For the text-containing cell, return its midpoint in (X, Y) coordinate format. 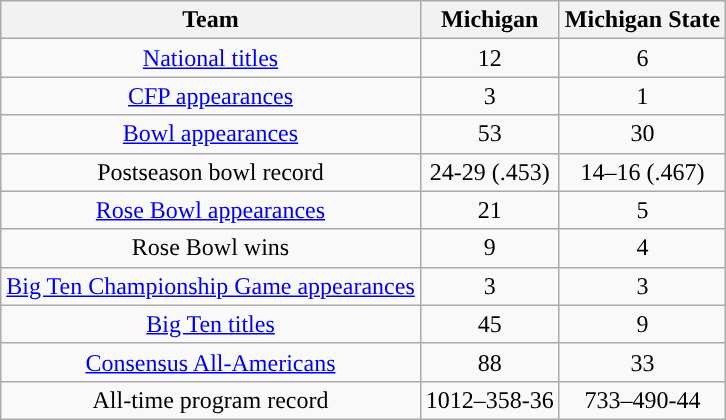
CFP appearances (211, 96)
24-29 (.453) (490, 172)
National titles (211, 58)
4 (642, 248)
Bowl appearances (211, 134)
14–16 (.467) (642, 172)
Big Ten titles (211, 324)
5 (642, 210)
Postseason bowl record (211, 172)
1 (642, 96)
88 (490, 362)
Rose Bowl appearances (211, 210)
30 (642, 134)
All-time program record (211, 400)
53 (490, 134)
Michigan (490, 20)
45 (490, 324)
12 (490, 58)
Rose Bowl wins (211, 248)
6 (642, 58)
1012–358-36 (490, 400)
33 (642, 362)
Consensus All-Americans (211, 362)
Michigan State (642, 20)
21 (490, 210)
Team (211, 20)
Big Ten Championship Game appearances (211, 286)
733–490-44 (642, 400)
